Pinpoint the cell where the given text exists, returning its (x, y) midpoint coordinate. 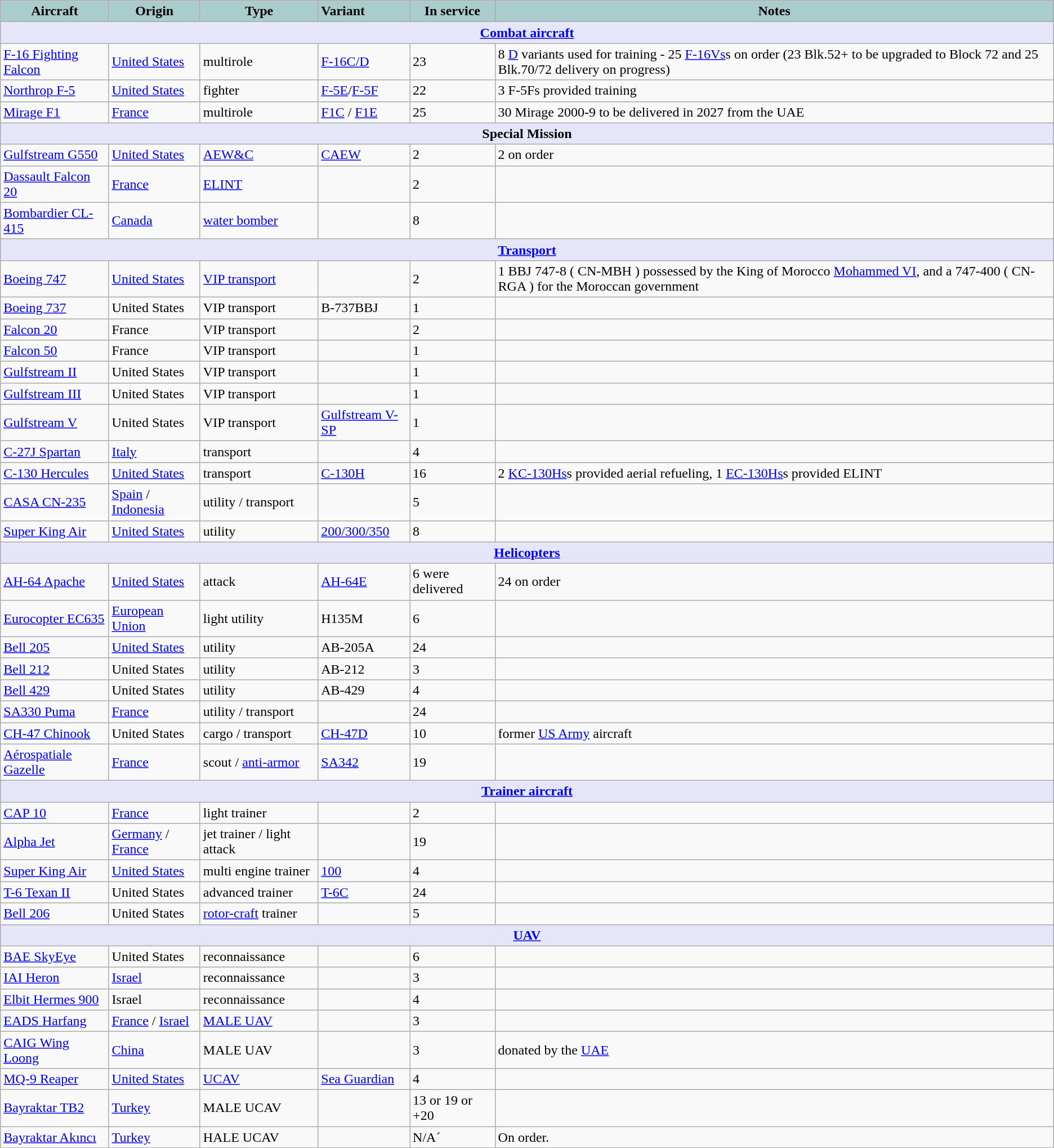
16 (453, 473)
Mirage F1 (55, 112)
On order. (774, 1137)
SA330 Puma (55, 711)
UCAV (259, 1079)
Notes (774, 11)
13 or 19 or +20 (453, 1107)
CAIG Wing Loong (55, 1050)
T-6C (364, 892)
22 (453, 91)
23 (453, 62)
Sea Guardian (364, 1079)
200/300/350 (364, 531)
former US Army aircraft (774, 733)
100 (364, 871)
AEW&C (259, 155)
Elbit Hermes 900 (55, 999)
Gulfstream V-SP (364, 422)
F-16C/D (364, 62)
water bomber (259, 221)
Bell 212 (55, 669)
H135M (364, 619)
6 were delivered (453, 581)
Bayraktar TB2 (55, 1107)
fighter (259, 91)
CAP 10 (55, 813)
Transport (527, 250)
2 KC-130Hss provided aerial refueling, 1 EC-130Hss provided ELINT (774, 473)
CAEW (364, 155)
N/A´ (453, 1137)
HALE UCAV (259, 1137)
Germany / France (154, 842)
In service (453, 11)
CASA CN-235 (55, 502)
Eurocopter EC635 (55, 619)
Northrop F-5 (55, 91)
F-5E/F-5F (364, 91)
AB-429 (364, 690)
Dassault Falcon 20 (55, 184)
Falcon 20 (55, 330)
30 Mirage 2000-9 to be delivered in 2027 from the UAE (774, 112)
Gulfstream G550 (55, 155)
jet trainer / light attack (259, 842)
China (154, 1050)
T-6 Texan II (55, 892)
AB-212 (364, 669)
IAI Heron (55, 978)
1 BBJ 747-8 ( CN-MBH ) possessed by the King of Morocco Mohammed VI, and a 747-400 ( CN-RGA ) for the Moroccan government (774, 278)
France / Israel (154, 1021)
24 on order (774, 581)
Trainer aircraft (527, 791)
CH-47 Chinook (55, 733)
UAV (527, 935)
C-27J Spartan (55, 452)
CH-47D (364, 733)
Bell 429 (55, 690)
AB-205A (364, 647)
F1C / F1E (364, 112)
Boeing 737 (55, 308)
SA342 (364, 763)
Aircraft (55, 11)
light utility (259, 619)
BAE SkyEye (55, 956)
Gulfstream III (55, 394)
8 D variants used for training - 25 F-16Vss on order (23 Blk.52+ to be upgraded to Block 72 and 25 Blk.70/72 delivery on progress) (774, 62)
Helicopters (527, 553)
attack (259, 581)
EADS Harfang (55, 1021)
Origin (154, 11)
B-737BBJ (364, 308)
European Union (154, 619)
Bombardier CL-415 (55, 221)
3 F-5Fs provided training (774, 91)
Type (259, 11)
rotor-craft trainer (259, 914)
multi engine trainer (259, 871)
Gulfstream II (55, 372)
AH-64 Apache (55, 581)
ELINT (259, 184)
Bell 206 (55, 914)
10 (453, 733)
advanced trainer (259, 892)
Boeing 747 (55, 278)
Italy (154, 452)
AH-64E (364, 581)
light trainer (259, 813)
Variant (364, 11)
cargo / transport (259, 733)
Spain / Indonesia (154, 502)
Alpha Jet (55, 842)
scout / anti-armor (259, 763)
MALE UCAV (259, 1107)
25 (453, 112)
C-130H (364, 473)
MQ-9 Reaper (55, 1079)
Gulfstream V (55, 422)
Bell 205 (55, 647)
Falcon 50 (55, 351)
Special Mission (527, 134)
Canada (154, 221)
Bayraktar Akıncı (55, 1137)
2 on order (774, 155)
Combat aircraft (527, 33)
C-130 Hercules (55, 473)
F-16 Fighting Falcon (55, 62)
Aérospatiale Gazelle (55, 763)
donated by the UAE (774, 1050)
